Search for the cell housing the specified text and yield its [x, y] center coordinate. 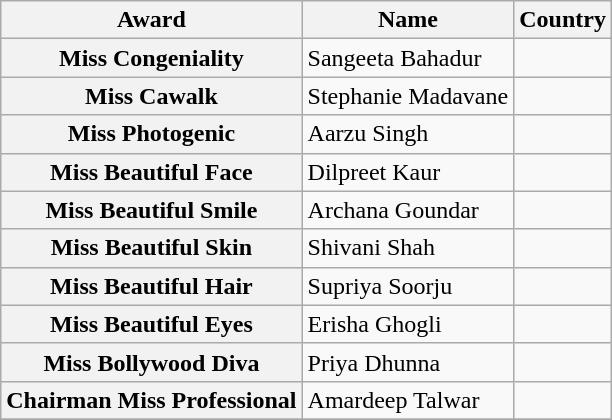
Archana Goundar [408, 210]
Stephanie Madavane [408, 96]
Miss Cawalk [152, 96]
Shivani Shah [408, 248]
Award [152, 20]
Amardeep Talwar [408, 400]
Priya Dhunna [408, 362]
Miss Beautiful Hair [152, 286]
Erisha Ghogli [408, 324]
Dilpreet Kaur [408, 172]
Chairman Miss Professional [152, 400]
Miss Bollywood Diva [152, 362]
Sangeeta Bahadur [408, 58]
Miss Congeniality [152, 58]
Miss Beautiful Face [152, 172]
Country [563, 20]
Miss Photogenic [152, 134]
Miss Beautiful Skin [152, 248]
Supriya Soorju [408, 286]
Name [408, 20]
Miss Beautiful Smile [152, 210]
Aarzu Singh [408, 134]
Miss Beautiful Eyes [152, 324]
